Scan for the cell matching the given text and deliver its (x, y) coordinate at center. 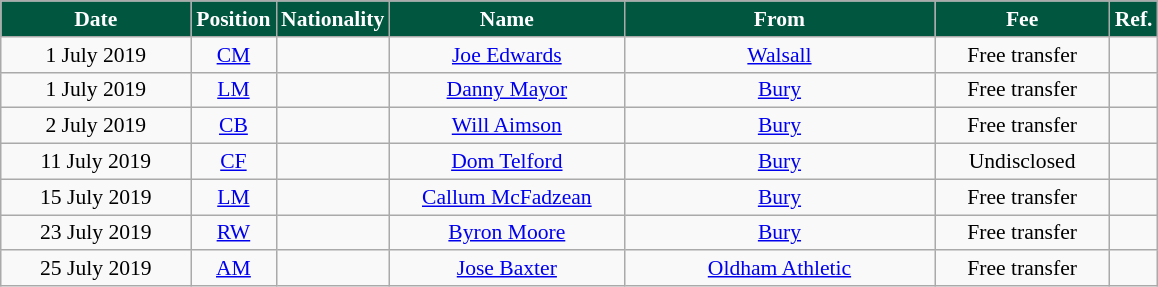
Callum McFadzean (506, 197)
2 July 2019 (96, 126)
Nationality (332, 19)
Name (506, 19)
CM (234, 55)
CB (234, 126)
11 July 2019 (96, 162)
23 July 2019 (96, 233)
Ref. (1134, 19)
AM (234, 269)
Danny Mayor (506, 90)
Byron Moore (506, 233)
Fee (1022, 19)
CF (234, 162)
Dom Telford (506, 162)
Position (234, 19)
RW (234, 233)
15 July 2019 (96, 197)
25 July 2019 (96, 269)
Undisclosed (1022, 162)
Date (96, 19)
Walsall (779, 55)
Jose Baxter (506, 269)
Will Aimson (506, 126)
Joe Edwards (506, 55)
Oldham Athletic (779, 269)
From (779, 19)
